Search for the cell housing the specified text and yield its [x, y] center coordinate. 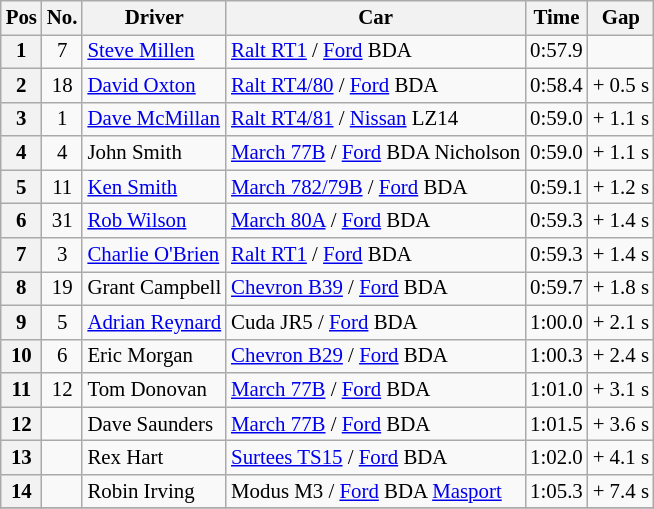
John Smith [154, 153]
Driver [154, 18]
Ralt RT4/81 / Nissan LZ14 [376, 119]
Ralt RT4/80 / Ford BDA [376, 85]
David Oxton [154, 85]
March 80A / Ford BDA [376, 221]
0:59.1 [556, 187]
9 [22, 322]
0:59.7 [556, 288]
Surtees TS15 / Ford BDA [376, 458]
March 782/79B / Ford BDA [376, 187]
Cuda JR5 / Ford BDA [376, 322]
31 [62, 221]
Charlie O'Brien [154, 255]
0:57.9 [556, 51]
0:58.4 [556, 85]
Steve Millen [154, 51]
1:05.3 [556, 491]
+ 2.4 s [621, 356]
+ 3.1 s [621, 390]
Dave Saunders [154, 424]
Robin Irving [154, 491]
Chevron B39 / Ford BDA [376, 288]
Pos [22, 18]
Ken Smith [154, 187]
10 [22, 356]
Gap [621, 18]
+ 0.5 s [621, 85]
1:00.0 [556, 322]
1:02.0 [556, 458]
19 [62, 288]
2 [22, 85]
1:01.5 [556, 424]
+ 1.8 s [621, 288]
March 77B / Ford BDA Nicholson [376, 153]
+ 1.2 s [621, 187]
+ 7.4 s [621, 491]
Modus M3 / Ford BDA Masport [376, 491]
13 [22, 458]
+ 3.6 s [621, 424]
8 [22, 288]
Eric Morgan [154, 356]
18 [62, 85]
1:00.3 [556, 356]
1:01.0 [556, 390]
14 [22, 491]
Rob Wilson [154, 221]
Chevron B29 / Ford BDA [376, 356]
Rex Hart [154, 458]
+ 2.1 s [621, 322]
Dave McMillan [154, 119]
Adrian Reynard [154, 322]
Tom Donovan [154, 390]
Car [376, 18]
Grant Campbell [154, 288]
+ 4.1 s [621, 458]
Time [556, 18]
No. [62, 18]
